Detect which cell encompasses the target text, then output its [x, y] center coordinate. 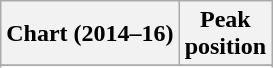
Chart (2014–16) [90, 34]
Peakposition [225, 34]
